Determine the (x, y) coordinate at the center of the cell enclosing the given text.  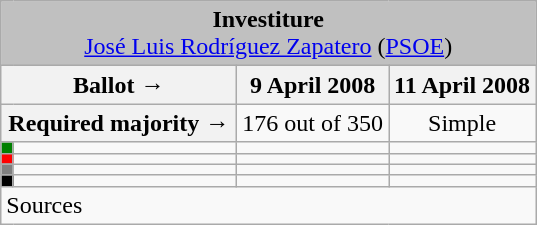
11 April 2008 (462, 85)
Ballot → (119, 85)
Required majority → (119, 123)
9 April 2008 (313, 85)
Sources (268, 205)
176 out of 350 (313, 123)
Simple (462, 123)
InvestitureJosé Luis Rodríguez Zapatero (PSOE) (268, 34)
